Return [x, y] of the center of cell containing provided text 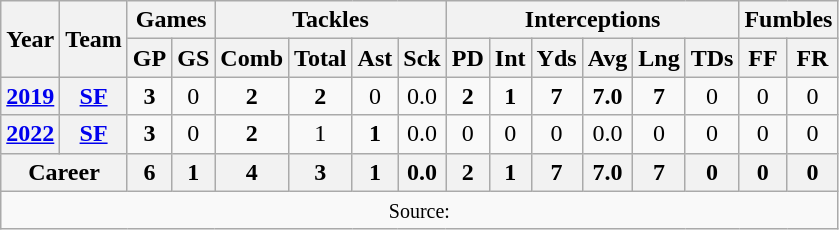
Career [64, 172]
2022 [30, 134]
4 [252, 172]
Int [510, 58]
FF [763, 58]
Yds [556, 58]
Year [30, 39]
Avg [608, 58]
Fumbles [788, 20]
Games [170, 20]
2019 [30, 96]
TDs [712, 58]
Tackles [330, 20]
Lng [659, 58]
Team [94, 39]
6 [149, 172]
Interceptions [592, 20]
Source: [420, 210]
GP [149, 58]
Sck [422, 58]
PD [468, 58]
FR [812, 58]
Ast [375, 58]
GS [194, 58]
Comb [252, 58]
Total [321, 58]
